Detect which cell encompasses the target text, then output its (X, Y) center coordinate. 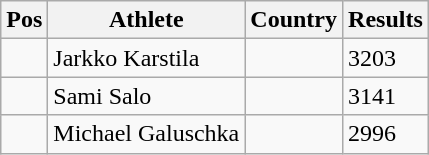
Results (386, 20)
Country (294, 20)
2996 (386, 134)
Jarkko Karstila (146, 58)
Athlete (146, 20)
Pos (24, 20)
Sami Salo (146, 96)
Michael Galuschka (146, 134)
3141 (386, 96)
3203 (386, 58)
